Detect which cell encompasses the target text, then output its [x, y] center coordinate. 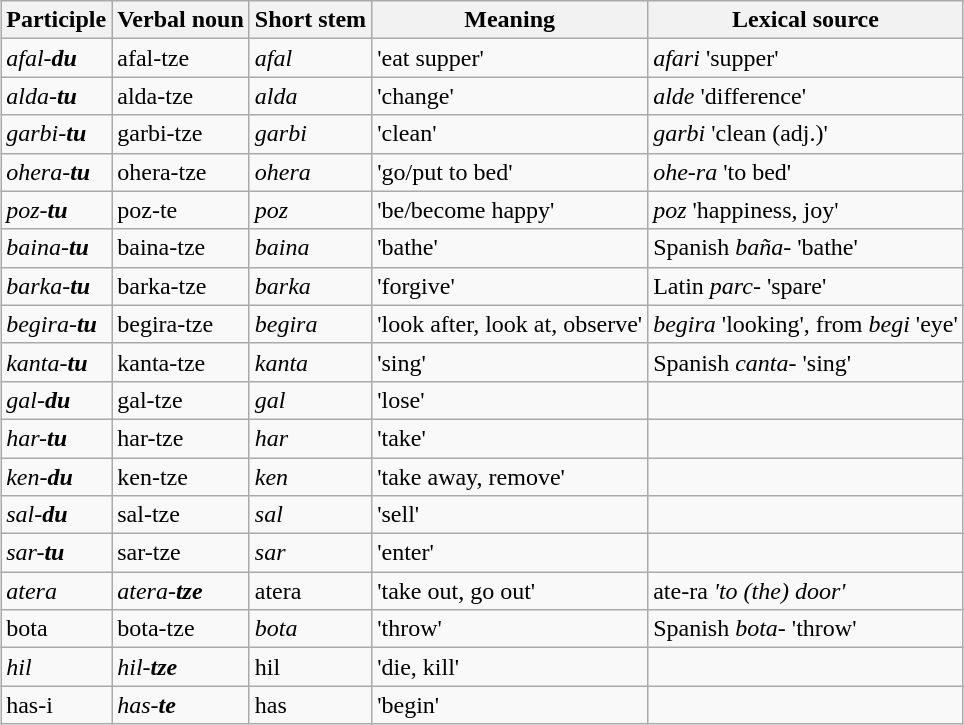
'bathe' [510, 248]
'enter' [510, 553]
'go/put to bed' [510, 172]
sar-tze [181, 553]
sal-tze [181, 515]
baina-tze [181, 248]
'take away, remove' [510, 477]
har-tze [181, 438]
'forgive' [510, 286]
'take out, go out' [510, 591]
sar-tu [56, 553]
Meaning [510, 20]
begira-tu [56, 324]
alda-tu [56, 96]
begira [310, 324]
'change' [510, 96]
kanta [310, 362]
ken-tze [181, 477]
ohera-tze [181, 172]
sal [310, 515]
garbi-tu [56, 134]
kanta-tu [56, 362]
'die, kill' [510, 667]
barka [310, 286]
Verbal noun [181, 20]
afari 'supper' [806, 58]
ken [310, 477]
har-tu [56, 438]
alda [310, 96]
poz 'happiness, joy' [806, 210]
poz-te [181, 210]
ate-ra 'to (the) door' [806, 591]
barka-tze [181, 286]
'throw' [510, 629]
poz [310, 210]
kanta-tze [181, 362]
'sing' [510, 362]
'be/become happy' [510, 210]
Spanish canta- 'sing' [806, 362]
Lexical source [806, 20]
Latin parc- 'spare' [806, 286]
ohera-tu [56, 172]
gal-du [56, 400]
afal-tze [181, 58]
'lose' [510, 400]
begira-tze [181, 324]
garbi [310, 134]
alde 'difference' [806, 96]
'begin' [510, 705]
'take' [510, 438]
'eat supper' [510, 58]
poz-tu [56, 210]
garbi 'clean (adj.)' [806, 134]
has-i [56, 705]
hil-tze [181, 667]
'look after, look at, observe' [510, 324]
ohe-ra 'to bed' [806, 172]
garbi-tze [181, 134]
begira 'looking', from begi 'eye' [806, 324]
afal [310, 58]
sar [310, 553]
gal-tze [181, 400]
baina [310, 248]
alda-tze [181, 96]
afal-du [56, 58]
bota-tze [181, 629]
ken-du [56, 477]
has [310, 705]
'clean' [510, 134]
har [310, 438]
ohera [310, 172]
Short stem [310, 20]
has-te [181, 705]
Spanish bota- 'throw' [806, 629]
Participle [56, 20]
sal-du [56, 515]
'sell' [510, 515]
barka-tu [56, 286]
gal [310, 400]
Spanish baña- 'bathe' [806, 248]
baina-tu [56, 248]
atera-tze [181, 591]
